Capture the cell that displays the provided text and extract its (X, Y) central coordinate. 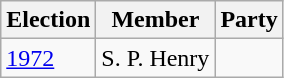
Member (156, 20)
S. P. Henry (156, 58)
Election (48, 20)
Party (249, 20)
1972 (48, 58)
